Extract the (x, y) coordinate from the center of the cell holding the provided text.  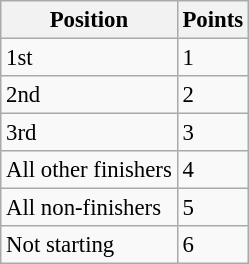
3rd (89, 133)
All non-finishers (89, 208)
1 (212, 58)
Not starting (89, 245)
All other finishers (89, 170)
1st (89, 58)
4 (212, 170)
2nd (89, 95)
6 (212, 245)
5 (212, 208)
2 (212, 95)
Points (212, 20)
3 (212, 133)
Position (89, 20)
